Locate the cell with the specified text and output its [X, Y] center coordinate. 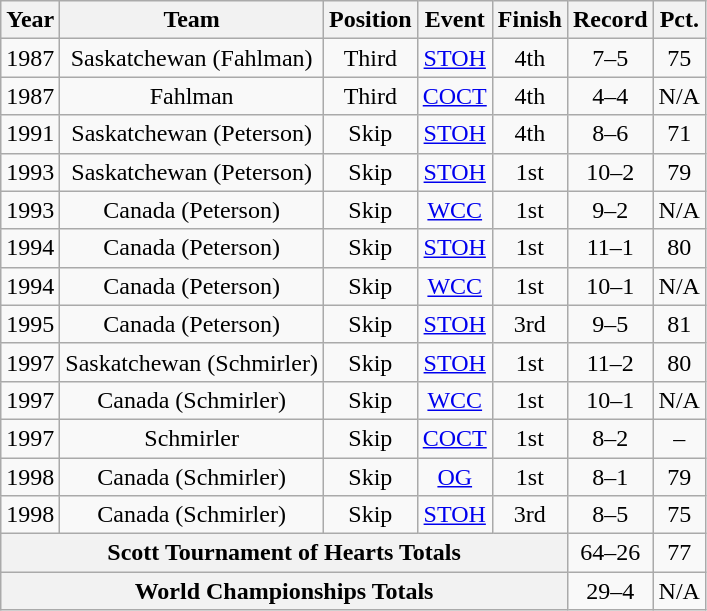
10–2 [610, 172]
7–5 [610, 58]
81 [679, 324]
71 [679, 134]
Year [30, 20]
11–2 [610, 362]
Event [454, 20]
9–5 [610, 324]
1991 [30, 134]
9–2 [610, 210]
64–26 [610, 553]
Finish [530, 20]
Fahlman [192, 96]
Position [370, 20]
Record [610, 20]
1995 [30, 324]
8–5 [610, 515]
OG [454, 477]
11–1 [610, 248]
8–1 [610, 477]
Pct. [679, 20]
World Championships Totals [284, 591]
8–6 [610, 134]
Schmirler [192, 438]
29–4 [610, 591]
Saskatchewan (Schmirler) [192, 362]
– [679, 438]
Saskatchewan (Fahlman) [192, 58]
Team [192, 20]
77 [679, 553]
8–2 [610, 438]
Scott Tournament of Hearts Totals [284, 553]
4–4 [610, 96]
